Return (X, Y) of the center of cell containing provided text 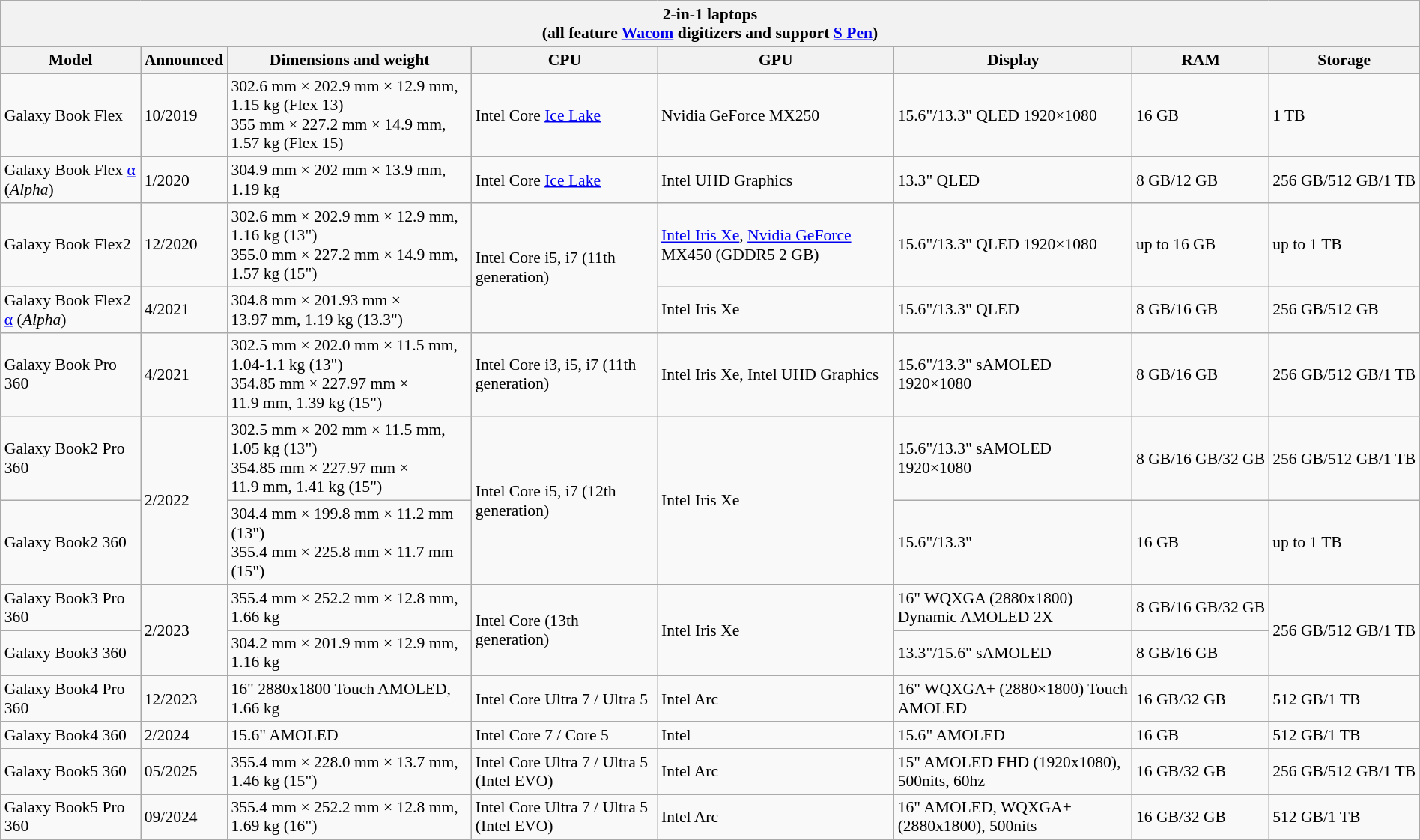
355.4 mm × 252.2 mm × 12.8 mm, 1.69 kg (16") (349, 818)
Galaxy Book4 360 (70, 735)
Galaxy Book Flex2 (70, 245)
302.6 mm × 202.9 mm × 12.9 mm, 1.16 kg (13")355.0 mm × 227.2 mm × 14.9 mm, 1.57 kg (15") (349, 245)
12/2023 (184, 699)
Galaxy Book2 360 (70, 543)
Galaxy Book5 Pro 360 (70, 818)
256 GB/512 GB (1344, 310)
Intel Iris Xe, Nvidia GeForce MX450 (GDDR5 2 GB) (776, 245)
2-in-1 laptops(all feature Wacom digitizers and support S Pen) (710, 24)
up to 16 GB (1201, 245)
Dimensions and weight (349, 60)
1/2020 (184, 180)
Intel Core i5, i7 (11th generation) (565, 268)
304.9 mm × 202 mm × 13.9 mm, 1.19 kg (349, 180)
302.5 mm × 202 mm × 11.5 mm, 1.05 kg (13")354.85 mm × 227.97 mm × 11.9 mm, 1.41 kg (15") (349, 459)
Intel UHD Graphics (776, 180)
2/2024 (184, 735)
Intel (776, 735)
CPU (565, 60)
12/2020 (184, 245)
Galaxy Book Flex (70, 115)
05/2025 (184, 771)
Galaxy Book Pro 360 (70, 374)
302.5 mm × 202.0 mm × 11.5 mm, 1.04-1.1 kg (13")354.85 mm × 227.97 mm × 11.9 mm, 1.39 kg (15") (349, 374)
1 TB (1344, 115)
Intel Core 7 / Core 5 (565, 735)
Galaxy Book3 360 (70, 653)
RAM (1201, 60)
Announced (184, 60)
GPU (776, 60)
Intel Core i5, i7 (12th generation) (565, 501)
Galaxy Book3 Pro 360 (70, 608)
16" WQXGA+ (2880×1800) Touch AMOLED (1013, 699)
2/2022 (184, 501)
Galaxy Book Flex2 α (Alpha) (70, 310)
Intel Core (13th generation) (565, 630)
Intel Core Ultra 7 / Ultra 5 (565, 699)
15.6"/13.3" (1013, 543)
09/2024 (184, 818)
Intel Iris Xe, Intel UHD Graphics (776, 374)
304.4 mm × 199.8 mm × 11.2 mm (13")355.4 mm × 225.8 mm × 11.7 mm (15") (349, 543)
16" WQXGA (2880x1800) Dynamic AMOLED 2X (1013, 608)
Galaxy Book4 Pro 360 (70, 699)
Intel Core i3, i5, i7 (11th generation) (565, 374)
304.8 mm × 201.93 mm × 13.97 mm, 1.19 kg (13.3") (349, 310)
Galaxy Book Flex α (Alpha) (70, 180)
304.2 mm × 201.9 mm × 12.9 mm, 1.16 kg (349, 653)
355.4 mm × 252.2 mm × 12.8 mm, 1.66 kg (349, 608)
2/2023 (184, 630)
302.6 mm × 202.9 mm × 12.9 mm, 1.15 kg (Flex 13)355 mm × 227.2 mm × 14.9 mm, 1.57 kg (Flex 15) (349, 115)
Model (70, 60)
Nvidia GeForce MX250 (776, 115)
Galaxy Book2 Pro 360 (70, 459)
15" AMOLED FHD (1920x1080), 500nits, 60hz (1013, 771)
15.6"/13.3" QLED (1013, 310)
8 GB/12 GB (1201, 180)
13.3" QLED (1013, 180)
16" AMOLED, WQXGA+ (2880x1800), 500nits (1013, 818)
16" 2880x1800 Touch AMOLED, 1.66 kg (349, 699)
Storage (1344, 60)
355.4 mm × 228.0 mm × 13.7 mm, 1.46 kg (15") (349, 771)
Display (1013, 60)
Galaxy Book5 360 (70, 771)
13.3"/15.6" sAMOLED (1013, 653)
10/2019 (184, 115)
